Return the [X, Y] coordinate for the center point of the cell that contains the specified text.  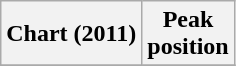
Peakposition [188, 34]
Chart (2011) [72, 34]
